Provide the [x, y] coordinate of the cell's center where the given text is located.  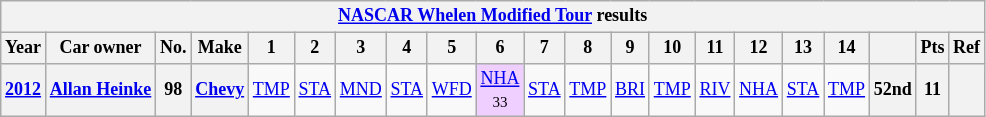
NHA [759, 90]
12 [759, 48]
Car owner [100, 48]
5 [452, 48]
9 [630, 48]
2 [314, 48]
No. [174, 48]
6 [500, 48]
MND [360, 90]
7 [544, 48]
Pts [932, 48]
RIV [715, 90]
98 [174, 90]
1 [271, 48]
10 [672, 48]
8 [588, 48]
3 [360, 48]
2012 [24, 90]
NHA33 [500, 90]
BRI [630, 90]
WFD [452, 90]
Make [220, 48]
52nd [892, 90]
4 [406, 48]
Ref [967, 48]
14 [847, 48]
13 [802, 48]
NASCAR Whelen Modified Tour results [493, 16]
Chevy [220, 90]
Year [24, 48]
Allan Heinke [100, 90]
